From the cell containing the given text, extract its center point as (X, Y) coordinate. 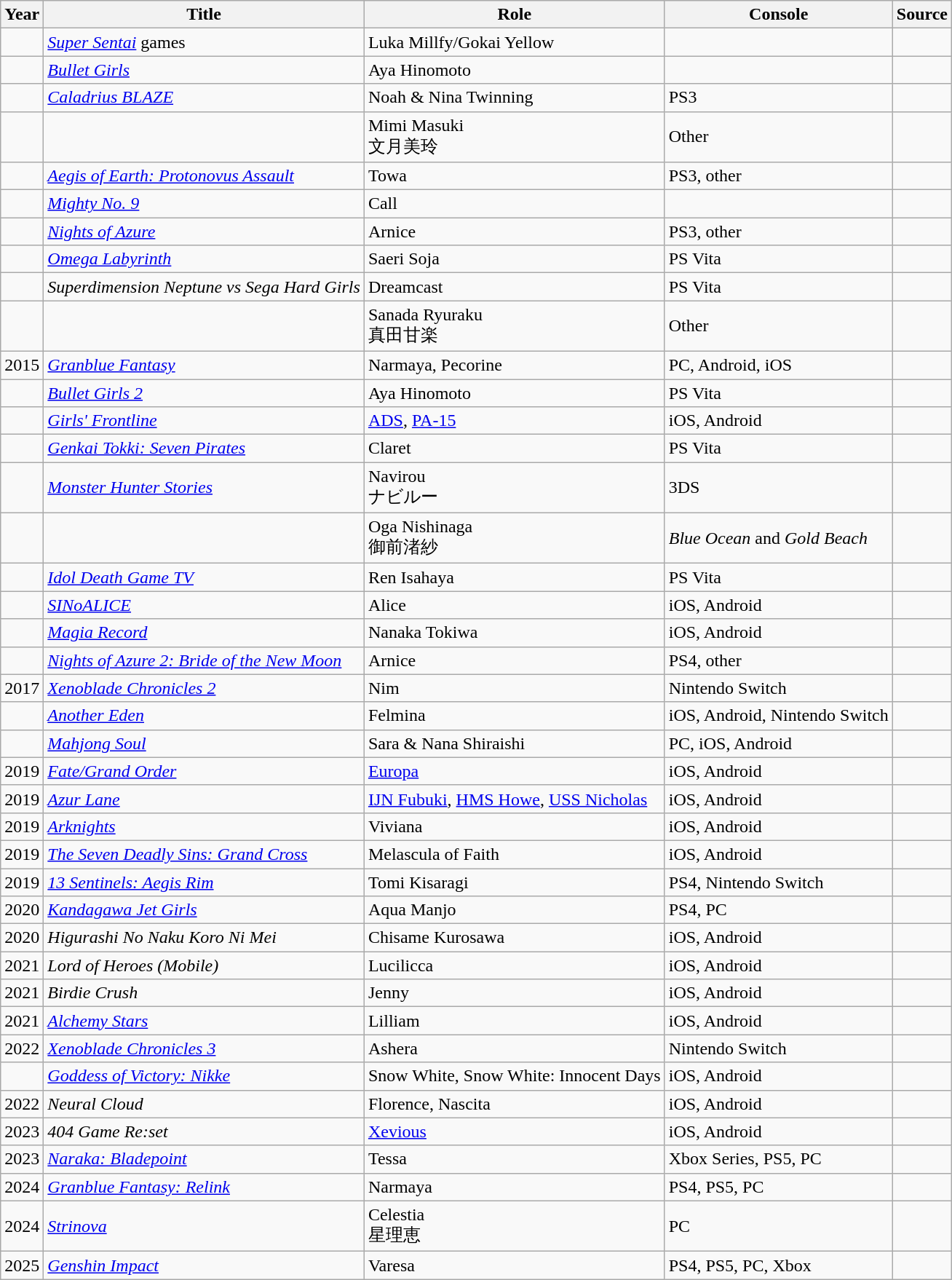
SINoALICE (204, 605)
Naraka: Bladepoint (204, 1159)
PC, iOS, Android (779, 743)
PS4, PC (779, 910)
2017 (22, 688)
Alchemy Stars (204, 1021)
Monster Hunter Stories (204, 488)
Narmaya (514, 1187)
Another Eden (204, 716)
Dreamcast (514, 287)
Sanada Ryuraku真田甘楽 (514, 326)
PS4, PS5, PC (779, 1187)
Title (204, 15)
Nanaka Tokiwa (514, 633)
Role (514, 15)
Neural Cloud (204, 1104)
PC, Android, iOS (779, 365)
Alice (514, 605)
Nim (514, 688)
Call (514, 204)
PS4, Nintendo Switch (779, 882)
Granblue Fantasy: Relink (204, 1187)
Xenoblade Chronicles 3 (204, 1048)
Strinova (204, 1226)
404 Game Re:set (204, 1131)
Aegis of Earth: Protonovus Assault (204, 176)
Azur Lane (204, 799)
3DS (779, 488)
PS4, PS5, PC, Xbox (779, 1265)
Omega Labyrinth (204, 259)
Mighty No. 9 (204, 204)
Tessa (514, 1159)
Magia Record (204, 633)
Saeri Soja (514, 259)
Lucilicca (514, 965)
Viviana (514, 826)
Celestia星理恵 (514, 1226)
Year (22, 15)
ADS, PA-15 (514, 421)
Genshin Impact (204, 1265)
Oga Nishinaga御前渚紗 (514, 538)
Lord of Heroes (Mobile) (204, 965)
Bullet Girls (204, 70)
Kandagawa Jet Girls (204, 910)
Europa (514, 771)
Navirouナビルー (514, 488)
Towa (514, 176)
The Seven Deadly Sins: Grand Cross (204, 854)
Luka Millfy/Gokai Yellow (514, 42)
Xevious (514, 1131)
PS3 (779, 98)
Fate/Grand Order (204, 771)
Ashera (514, 1048)
Console (779, 15)
Nights of Azure (204, 232)
Claret (514, 449)
Ren Isahaya (514, 577)
Blue Ocean and Gold Beach (779, 538)
Birdie Crush (204, 993)
Tomi Kisaragi (514, 882)
Super Sentai games (204, 42)
PC (779, 1226)
Lilliam (514, 1021)
Caladrius BLAZE (204, 98)
Narmaya, Pecorine (514, 365)
Xbox Series, PS5, PC (779, 1159)
Aqua Manjo (514, 910)
Genkai Tokki: Seven Pirates (204, 449)
Melascula of Faith (514, 854)
Higurashi No Naku Koro Ni Mei (204, 938)
Chisame Kurosawa (514, 938)
Source (921, 15)
2025 (22, 1265)
Bullet Girls 2 (204, 392)
iOS, Android, Nintendo Switch (779, 716)
13 Sentinels: Aegis Rim (204, 882)
Girls' Frontline (204, 421)
Varesa (514, 1265)
Xenoblade Chronicles 2 (204, 688)
Mahjong Soul (204, 743)
Superdimension Neptune vs Sega Hard Girls (204, 287)
Jenny (514, 993)
IJN Fubuki, HMS Howe, USS Nicholas (514, 799)
Florence, Nascita (514, 1104)
Noah & Nina Twinning (514, 98)
Mimi Masuki文月美玲 (514, 137)
Felmina (514, 716)
Snow White, Snow White: Innocent Days (514, 1076)
Granblue Fantasy (204, 365)
PS4, other (779, 660)
Nights of Azure 2: Bride of the New Moon (204, 660)
Arknights (204, 826)
2015 (22, 365)
Idol Death Game TV (204, 577)
Goddess of Victory: Nikke (204, 1076)
Sara & Nana Shiraishi (514, 743)
